Return [X, Y] of the center of cell containing provided text 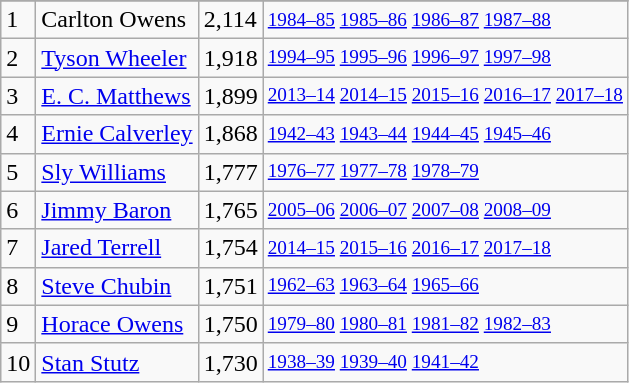
2,114 [230, 20]
1,730 [230, 362]
Carlton Owens [117, 20]
7 [18, 248]
1976–77 1977–78 1978–79 [445, 172]
1,750 [230, 324]
Ernie Calverley [117, 134]
6 [18, 210]
2014–15 2015–16 2016–17 2017–18 [445, 248]
1,754 [230, 248]
9 [18, 324]
Tyson Wheeler [117, 58]
1962–63 1963–64 1965–66 [445, 286]
5 [18, 172]
1942–43 1943–44 1944–45 1945–46 [445, 134]
2005–06 2006–07 2007–08 2008–09 [445, 210]
1 [18, 20]
1,751 [230, 286]
10 [18, 362]
1,765 [230, 210]
8 [18, 286]
3 [18, 96]
1984–85 1985–86 1986–87 1987–88 [445, 20]
1,777 [230, 172]
Steve Chubin [117, 286]
Stan Stutz [117, 362]
1,918 [230, 58]
1979–80 1980–81 1981–82 1982–83 [445, 324]
1994–95 1995–96 1996–97 1997–98 [445, 58]
Sly Williams [117, 172]
1,868 [230, 134]
2 [18, 58]
1938–39 1939–40 1941–42 [445, 362]
E. C. Matthews [117, 96]
4 [18, 134]
Jared Terrell [117, 248]
1,899 [230, 96]
Horace Owens [117, 324]
Jimmy Baron [117, 210]
2013–14 2014–15 2015–16 2016–17 2017–18 [445, 96]
